Capture the cell that displays the provided text and extract its (x, y) central coordinate. 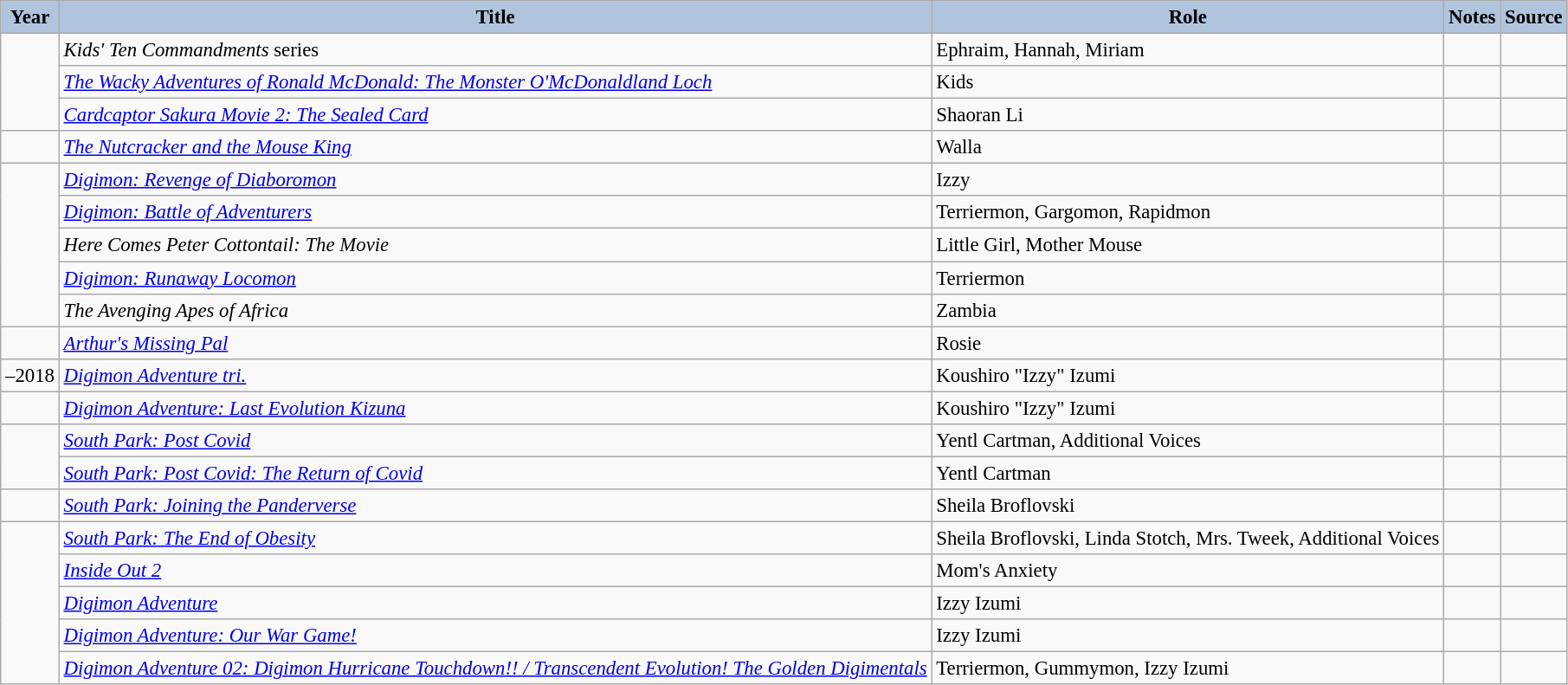
Source (1534, 17)
Sheila Broflovski (1188, 506)
Here Comes Peter Cottontail: The Movie (495, 245)
Notes (1472, 17)
Digimon: Runaway Locomon (495, 278)
Little Girl, Mother Mouse (1188, 245)
Role (1188, 17)
Digimon Adventure (495, 604)
Digimon: Revenge of Diaboromon (495, 180)
Inside Out 2 (495, 571)
Yentl Cartman (1188, 473)
Zambia (1188, 310)
Cardcaptor Sakura Movie 2: The Sealed Card (495, 115)
Kids' Ten Commandments series (495, 50)
Terriermon (1188, 278)
South Park: Joining the Panderverse (495, 506)
Shaoran Li (1188, 115)
The Nutcracker and the Mouse King (495, 147)
Rosie (1188, 343)
Mom's Anxiety (1188, 571)
South Park: Post Covid: The Return of Covid (495, 473)
Title (495, 17)
Arthur's Missing Pal (495, 343)
Sheila Broflovski, Linda Stotch, Mrs. Tweek, Additional Voices (1188, 538)
Digimon: Battle of Adventurers (495, 212)
–2018 (30, 375)
Yentl Cartman, Additional Voices (1188, 441)
South Park: Post Covid (495, 441)
Digimon Adventure: Our War Game! (495, 636)
Terriermon, Gargomon, Rapidmon (1188, 212)
Walla (1188, 147)
Digimon Adventure tri. (495, 375)
Izzy (1188, 180)
Ephraim, Hannah, Miriam (1188, 50)
South Park: The End of Obesity (495, 538)
Year (30, 17)
The Wacky Adventures of Ronald McDonald: The Monster O'McDonaldland Loch (495, 82)
Digimon Adventure: Last Evolution Kizuna (495, 408)
Terriermon, Gummymon, Izzy Izumi (1188, 669)
The Avenging Apes of Africa (495, 310)
Kids (1188, 82)
Digimon Adventure 02: Digimon Hurricane Touchdown!! / Transcendent Evolution! The Golden Digimentals (495, 669)
